Find where the given text appears and provide that cell's center as [x, y] coordinate. 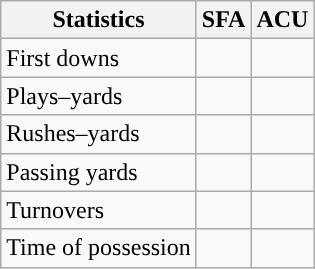
Plays–yards [99, 96]
SFA [224, 20]
Rushes–yards [99, 134]
ACU [282, 20]
Statistics [99, 20]
Turnovers [99, 210]
First downs [99, 58]
Passing yards [99, 172]
Time of possession [99, 248]
